Find where the given text appears and provide that cell's center as (X, Y) coordinate. 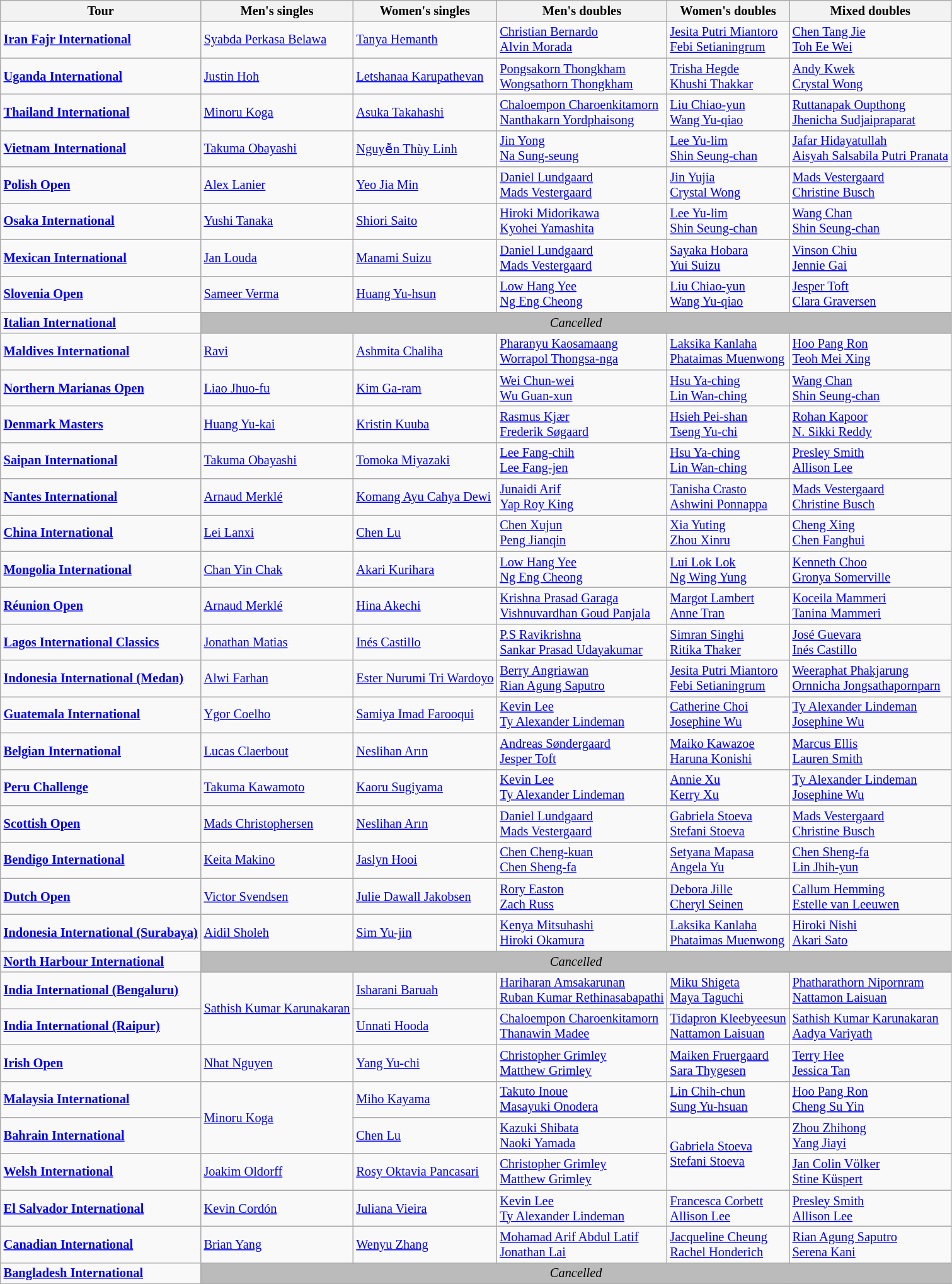
Lagos International Classics (101, 642)
Chen Sheng-fa Lin Jhih-yun (871, 860)
Debora Jille Cheryl Seinen (728, 897)
Jesper Toft Clara Graversen (871, 294)
Jaslyn Hooi (425, 860)
Alex Lanier (277, 185)
Shiori Saito (425, 221)
Lin Chih-chun Sung Yu-hsuan (728, 1099)
Lui Lok Lok Ng Wing Yung (728, 570)
Jacqueline Cheung Rachel Honderich (728, 1244)
Krishna Prasad Garaga Vishnuvardhan Goud Panjala (582, 605)
Men's singles (277, 11)
Hiroki Nishi Akari Sato (871, 932)
Chan Yin Chak (277, 570)
Zhou Zhihong Yang Jiayi (871, 1135)
Jonathan Matias (277, 642)
Sim Yu-jin (425, 932)
Miho Kayama (425, 1099)
Wei Chun-wei Wu Guan-xun (582, 388)
Lei Lanxi (277, 533)
Mixed doubles (871, 11)
Hina Akechi (425, 605)
Syabda Perkasa Belawa (277, 40)
Slovenia Open (101, 294)
Jan Colin Völker Stine Küspert (871, 1172)
Belgian International (101, 751)
Pharanyu Kaosamaang Worrapol Thongsa-nga (582, 352)
Kenya Mitsuhashi Hiroki Okamura (582, 932)
Women's singles (425, 11)
Samiya Imad Farooqui (425, 714)
Chaloempon Charoenkitamorn Nanthakarn Yordphaisong (582, 112)
Cheng Xing Chen Fanghui (871, 533)
Hoo Pang Ron Cheng Su Yin (871, 1099)
Hariharan Amsakarunan Ruban Kumar Rethinasabapathi (582, 990)
Saipan International (101, 461)
Kristin Kuuba (425, 424)
Denmark Masters (101, 424)
Rory Easton Zach Russ (582, 897)
Women's doubles (728, 11)
Ygor Coelho (277, 714)
Tanisha Crasto Ashwini Ponnappa (728, 497)
Rian Agung Saputro Serena Kani (871, 1244)
Welsh International (101, 1172)
Tidapron Kleebyeesun Nattamon Laisuan (728, 1026)
Kenneth Choo Gronya Somerville (871, 570)
Joakim Oldorff (277, 1172)
Catherine Choi Josephine Wu (728, 714)
Polish Open (101, 185)
Nhat Nguyen (277, 1063)
Uganda International (101, 76)
Iran Fajr International (101, 40)
Junaidi Arif Yap Roy King (582, 497)
Inés Castillo (425, 642)
Tour (101, 11)
Takuma Kawamoto (277, 788)
Phatharathorn Nipornram Nattamon Laisuan (871, 990)
Terry Hee Jessica Tan (871, 1063)
Victor Svendsen (277, 897)
Simran Singhi Ritika Thaker (728, 642)
Alwi Farhan (277, 679)
Ashmita Chaliha (425, 352)
Chen Tang Jie Toh Ee Wei (871, 40)
Mongolia International (101, 570)
Canadian International (101, 1244)
Jin Yujia Crystal Wong (728, 185)
Rosy Oktavia Pancasari (425, 1172)
Irish Open (101, 1063)
Takuto Inoue Masayuki Onodera (582, 1099)
Tomoka Miyazaki (425, 461)
Sameer Verma (277, 294)
Scottish Open (101, 823)
Sathish Kumar Karunakaran Aadya Variyath (871, 1026)
Andy Kwek Crystal Wong (871, 76)
Asuka Takahashi (425, 112)
Ester Nurumi Tri Wardoyo (425, 679)
Callum Hemming Estelle van Leeuwen (871, 897)
Nantes International (101, 497)
Ravi (277, 352)
Men's doubles (582, 11)
Chen Xujun Peng Jianqin (582, 533)
Peru Challenge (101, 788)
Kevin Cordón (277, 1208)
Vinson Chiu Jennie Gai (871, 258)
Chaloempon Charoenkitamorn Thanawin Madee (582, 1026)
Rasmus Kjær Frederik Søgaard (582, 424)
Kazuki Shibata Naoki Yamada (582, 1135)
Setyana Mapasa Angela Yu (728, 860)
Margot Lambert Anne Tran (728, 605)
Unnati Hooda (425, 1026)
Hoo Pang Ron Teoh Mei Xing (871, 352)
Julie Dawall Jakobsen (425, 897)
Liao Jhuo-fu (277, 388)
Rohan Kapoor N. Sikki Reddy (871, 424)
Indonesia International (Medan) (101, 679)
Bangladesh International (101, 1273)
Wenyu Zhang (425, 1244)
Francesca Corbett Allison Lee (728, 1208)
Malaysia International (101, 1099)
Aidil Sholeh (277, 932)
Andreas Søndergaard Jesper Toft (582, 751)
Komang Ayu Cahya Dewi (425, 497)
Jan Louda (277, 258)
Letshanaa Karupathevan (425, 76)
Guatemala International (101, 714)
Nguyễn Thùy Linh (425, 149)
Yang Yu-chi (425, 1063)
Dutch Open (101, 897)
Ruttanapak Oupthong Jhenicha Sudjaipraparat (871, 112)
Juliana Vieira (425, 1208)
Jafar Hidayatullah Aisyah Salsabila Putri Pranata (871, 149)
Jin Yong Na Sung-seung (582, 149)
Xia Yuting Zhou Xinru (728, 533)
Réunion Open (101, 605)
Justin Hoh (277, 76)
Tanya Hemanth (425, 40)
Trisha Hegde Khushi Thakkar (728, 76)
Huang Yu-hsun (425, 294)
Kaoru Sugiyama (425, 788)
Marcus Ellis Lauren Smith (871, 751)
Maiko Kawazoe Haruna Konishi (728, 751)
Annie Xu Kerry Xu (728, 788)
El Salvador International (101, 1208)
Manami Suizu (425, 258)
Keita Makino (277, 860)
Thailand International (101, 112)
Lucas Claerbout (277, 751)
North Harbour International (101, 961)
Kim Ga-ram (425, 388)
Bendigo International (101, 860)
Vietnam International (101, 149)
P.S Ravikrishna Sankar Prasad Udayakumar (582, 642)
Berry Angriawan Rian Agung Saputro (582, 679)
Akari Kurihara (425, 570)
Yeo Jia Min (425, 185)
India International (Bengaluru) (101, 990)
Mohamad Arif Abdul Latif Jonathan Lai (582, 1244)
José Guevara Inés Castillo (871, 642)
Miku Shigeta Maya Taguchi (728, 990)
China International (101, 533)
Yushi Tanaka (277, 221)
Koceila Mammeri Tanina Mammeri (871, 605)
Osaka International (101, 221)
Hiroki Midorikawa Kyohei Yamashita (582, 221)
Weeraphat Phakjarung Ornnicha Jongsathapornparn (871, 679)
Maiken Fruergaard Sara Thygesen (728, 1063)
Hsieh Pei-shan Tseng Yu-chi (728, 424)
India International (Raipur) (101, 1026)
Sathish Kumar Karunakaran (277, 1008)
Lee Fang-chih Lee Fang-jen (582, 461)
Sayaka Hobara Yui Suizu (728, 258)
Maldives International (101, 352)
Chen Cheng-kuan Chen Sheng-fa (582, 860)
Italian International (101, 323)
Indonesia International (Surabaya) (101, 932)
Isharani Baruah (425, 990)
Brian Yang (277, 1244)
Mads Christophersen (277, 823)
Pongsakorn Thongkham Wongsathorn Thongkham (582, 76)
Mexican International (101, 258)
Bahrain International (101, 1135)
Christian Bernardo Alvin Morada (582, 40)
Huang Yu-kai (277, 424)
Northern Marianas Open (101, 388)
